From the cell containing the given text, extract its center point as [x, y] coordinate. 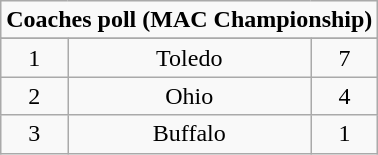
7 [344, 58]
3 [34, 134]
Coaches poll (MAC Championship) [190, 20]
Ohio [190, 96]
Toledo [190, 58]
2 [34, 96]
Buffalo [190, 134]
4 [344, 96]
